Return [x, y] of the center of cell containing provided text 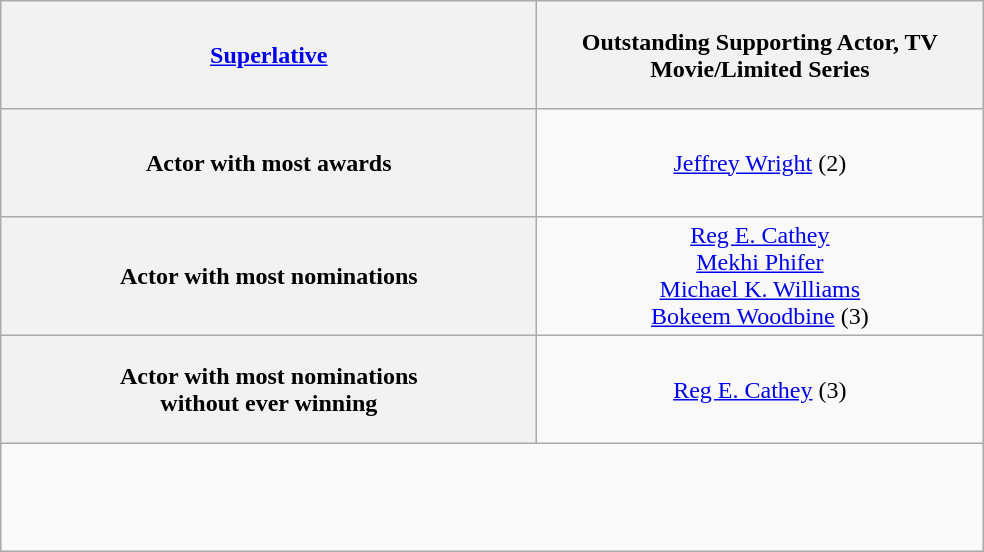
Outstanding Supporting Actor, TV Movie/Limited Series [760, 55]
Jeffrey Wright (2) [760, 163]
Actor with most awards [269, 163]
Actor with most nominations [269, 276]
Superlative [269, 55]
Reg E. Cathey (3) [760, 390]
Actor with most nominations without ever winning [269, 390]
Reg E. CatheyMekhi PhiferMichael K. WilliamsBokeem Woodbine (3) [760, 276]
